Detect which cell encompasses the target text, then output its [X, Y] center coordinate. 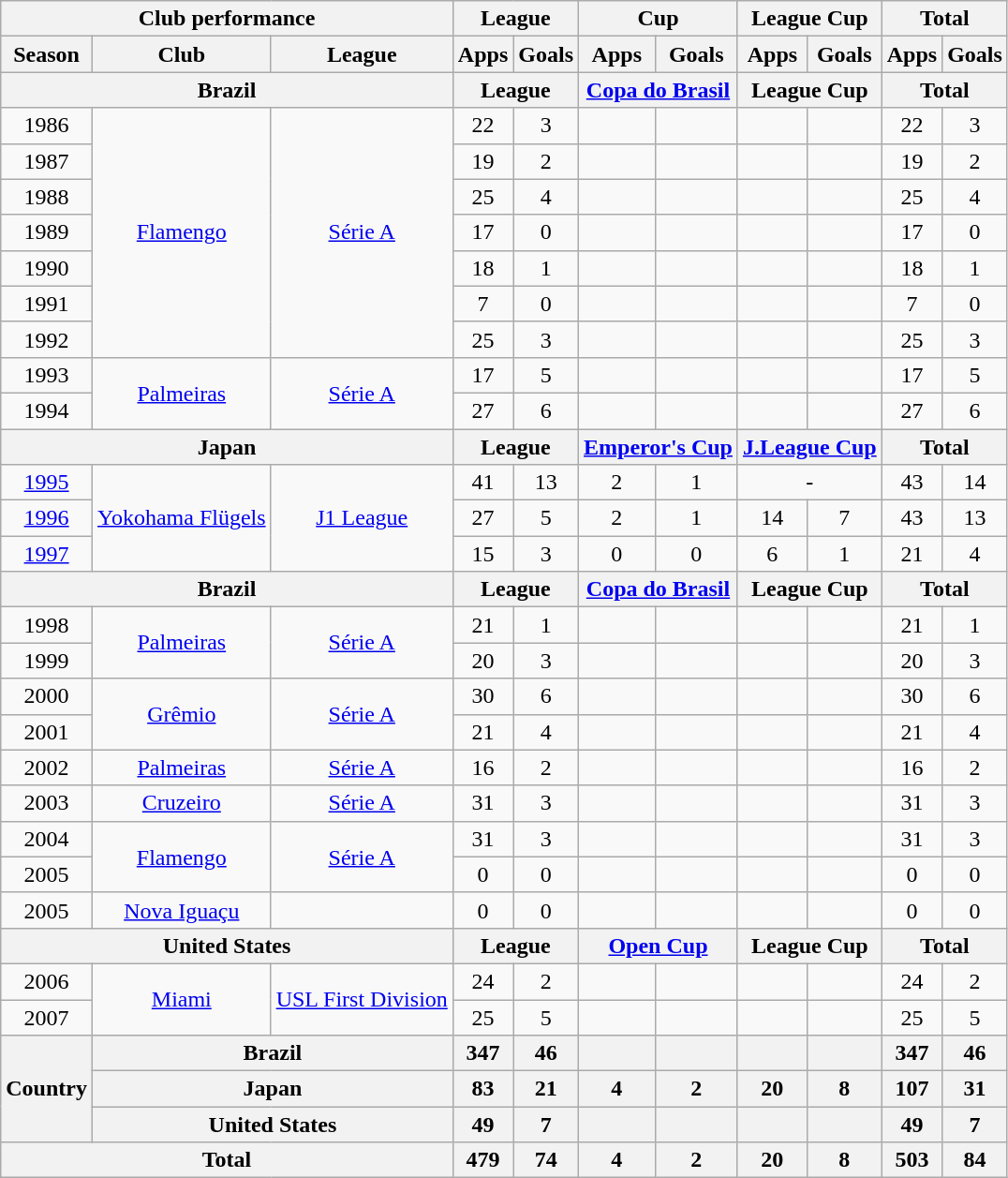
107 [912, 1089]
503 [912, 1160]
1999 [47, 661]
74 [546, 1160]
Cup [659, 19]
84 [975, 1160]
1988 [47, 197]
Yokohama Flügels [182, 518]
2001 [47, 732]
2004 [47, 839]
1987 [47, 161]
Emperor's Cup [659, 447]
Club performance [227, 19]
USL First Division [362, 999]
Nova Iguaçu [182, 910]
1991 [47, 304]
Grêmio [182, 714]
1997 [47, 554]
Open Cup [659, 946]
1993 [47, 375]
J.League Cup [809, 447]
1998 [47, 625]
Cruzeiro [182, 803]
1996 [47, 518]
2000 [47, 696]
Season [47, 54]
83 [482, 1089]
Miami [182, 999]
- [809, 483]
479 [482, 1160]
1990 [47, 268]
1994 [47, 410]
41 [482, 483]
15 [482, 554]
1995 [47, 483]
2006 [47, 981]
1986 [47, 126]
2007 [47, 1017]
2002 [47, 768]
1992 [47, 339]
1989 [47, 232]
Club [182, 54]
J1 League [362, 518]
Country [47, 1089]
2003 [47, 803]
